Capture the cell that displays the provided text and extract its (X, Y) central coordinate. 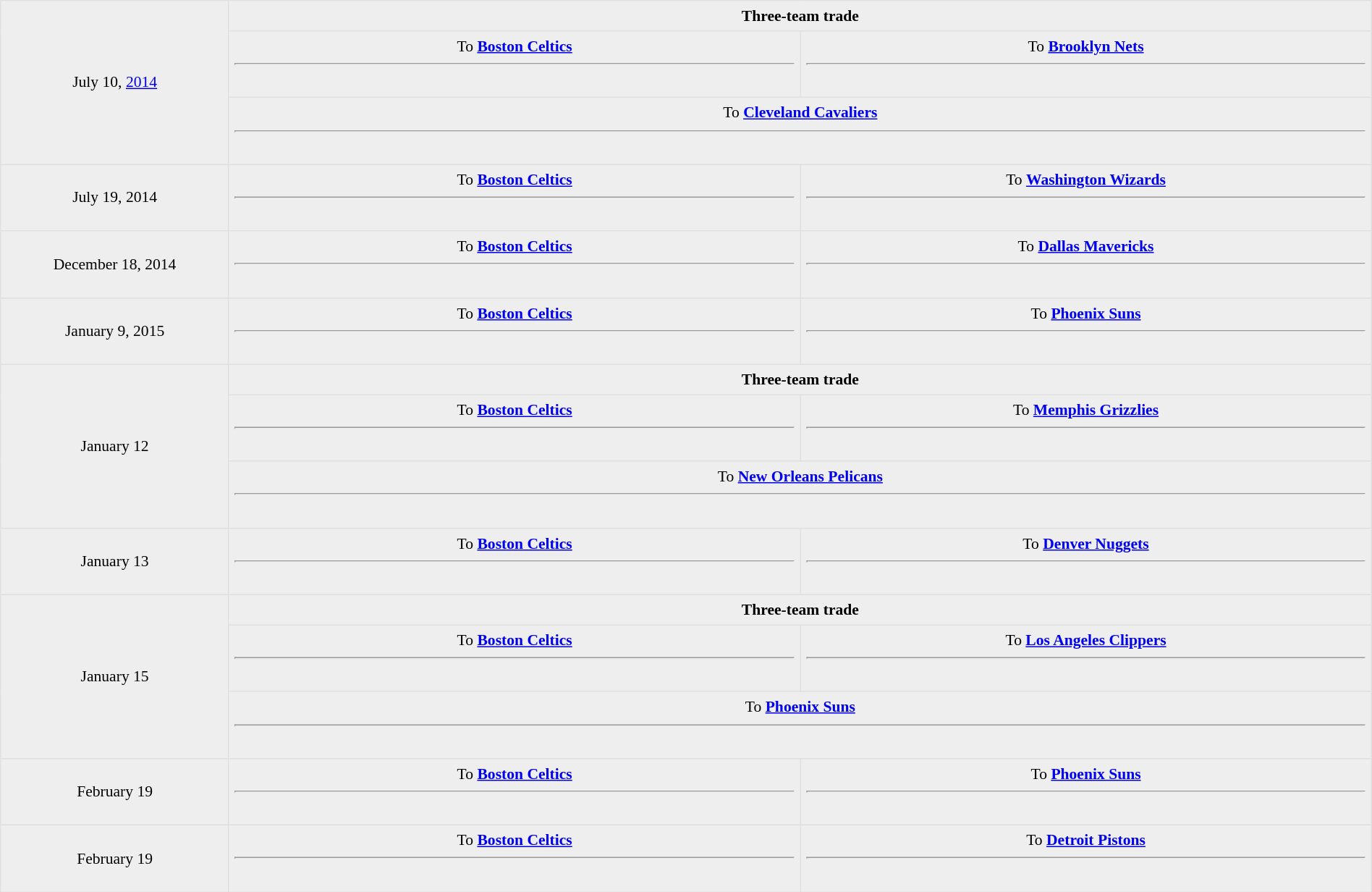
January 13 (115, 561)
To Cleveland Cavaliers (800, 131)
December 18, 2014 (115, 264)
To Brooklyn Nets (1085, 64)
To Los Angeles Clippers (1085, 658)
To Detroit Pistons (1085, 858)
To New Orleans Pelicans (800, 495)
To Dallas Mavericks (1085, 264)
January 9, 2015 (115, 331)
January 12 (115, 446)
January 15 (115, 676)
July 10, 2014 (115, 83)
To Washington Wizards (1085, 198)
To Memphis Grizzlies (1085, 428)
To Denver Nuggets (1085, 561)
July 19, 2014 (115, 198)
